Locate the cell with the specified text and output its [x, y] center coordinate. 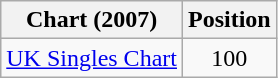
100 [229, 58]
Chart (2007) [92, 20]
Position [229, 20]
UK Singles Chart [92, 58]
